Scan for the cell matching the given text and deliver its [x, y] coordinate at center. 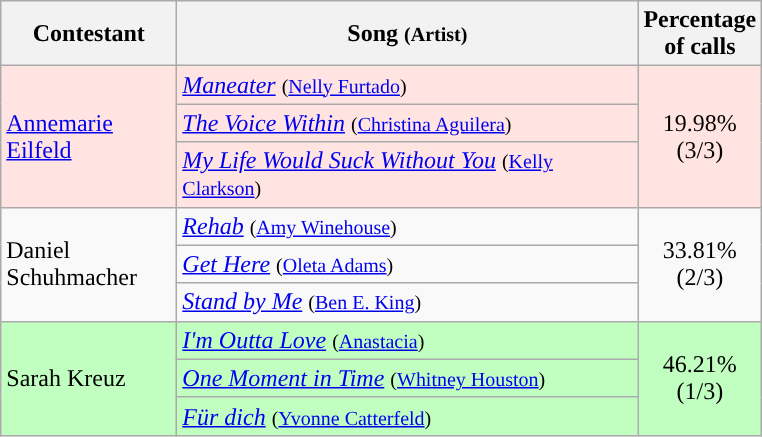
Song (Artist) [408, 34]
I'm Outta Love (Anastacia) [408, 340]
Maneater (Nelly Furtado) [408, 85]
Stand by Me (Ben E. King) [408, 302]
Für dich (Yvonne Catterfeld) [408, 416]
Percentage of calls [700, 34]
Rehab (Amy Winehouse) [408, 226]
33.81% (2/3) [700, 264]
The Voice Within (Christina Aguilera) [408, 123]
Daniel Schuhmacher [89, 264]
46.21% (1/3) [700, 378]
One Moment in Time (Whitney Houston) [408, 378]
Get Here (Oleta Adams) [408, 264]
Annemarie Eilfeld [89, 136]
19.98% (3/3) [700, 136]
Sarah Kreuz [89, 378]
Contestant [89, 34]
My Life Would Suck Without You (Kelly Clarkson) [408, 174]
